Capture the cell that displays the provided text and extract its (x, y) central coordinate. 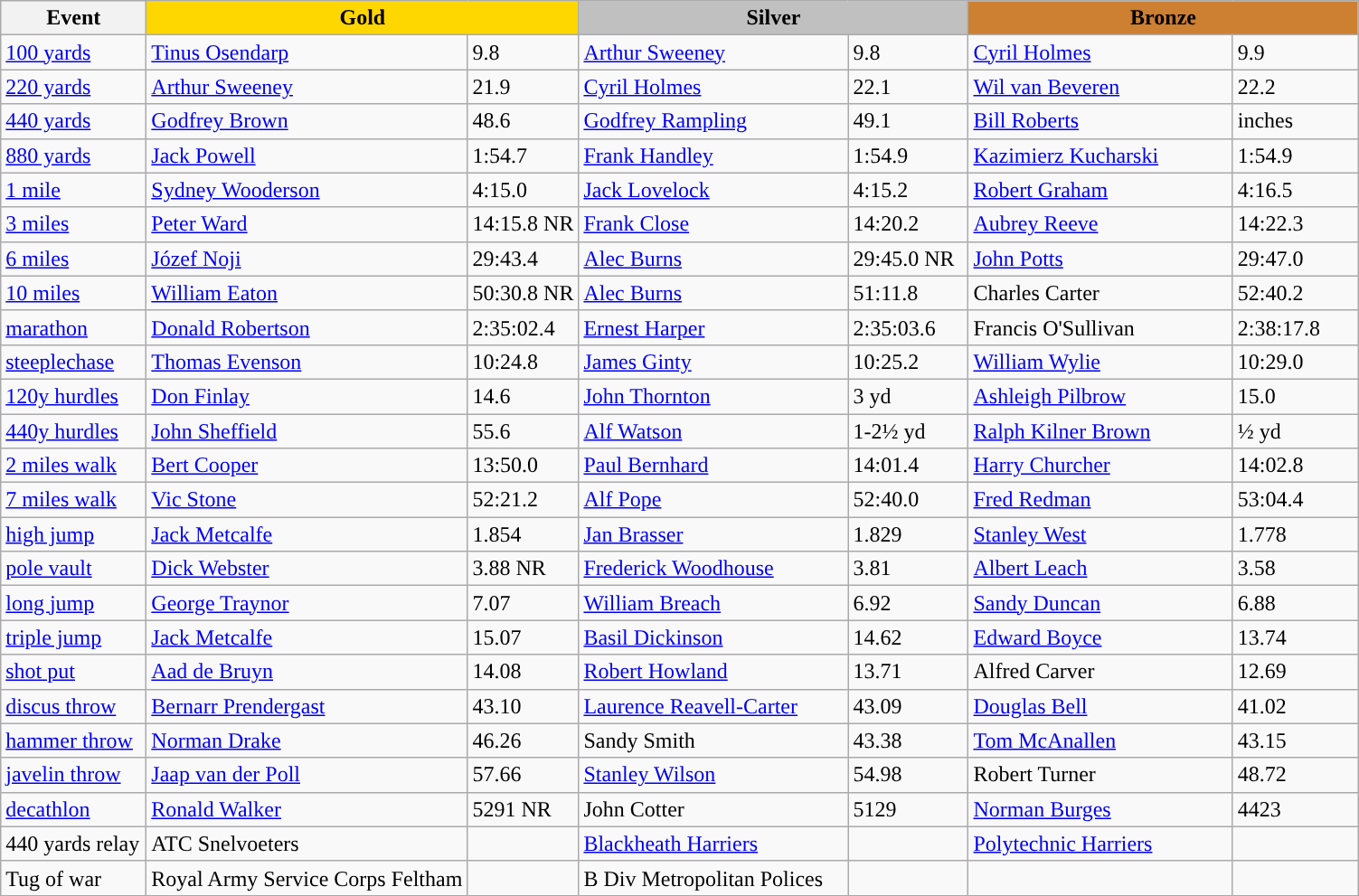
Norman Burges (1100, 809)
Dick Webster (307, 569)
Douglas Bell (1100, 706)
1:54.7 (523, 156)
Royal Army Service Corps Feltham (307, 878)
15.07 (523, 637)
4:15.0 (523, 190)
Ashleigh Pilbrow (1100, 396)
steeplechase (74, 362)
inches (1295, 121)
ATC Snelvoeters (307, 844)
Charles Carter (1100, 293)
1.778 (1295, 534)
B Div Metropolitan Polices (713, 878)
12.69 (1295, 672)
shot put (74, 672)
Harry Churcher (1100, 466)
7.07 (523, 603)
decathlon (74, 809)
Bert Cooper (307, 466)
Alf Pope (713, 500)
Norman Drake (307, 740)
William Wylie (1100, 362)
52:40.0 (908, 500)
2:35:02.4 (523, 327)
41.02 (1295, 706)
Basil Dickinson (713, 637)
Godfrey Rampling (713, 121)
Edward Boyce (1100, 637)
Wil van Beveren (1100, 87)
1-2½ yd (908, 431)
57.66 (523, 775)
Peter Ward (307, 224)
Tom McAnallen (1100, 740)
Paul Bernhard (713, 466)
Sandy Smith (713, 740)
55.6 (523, 431)
29:43.4 (523, 259)
5129 (908, 809)
48.72 (1295, 775)
Don Finlay (307, 396)
880 yards (74, 156)
10 miles (74, 293)
long jump (74, 603)
22.2 (1295, 87)
Jaap van der Poll (307, 775)
9.9 (1295, 52)
15.0 (1295, 396)
Ronald Walker (307, 809)
43.38 (908, 740)
14.6 (523, 396)
51:11.8 (908, 293)
Francis O'Sullivan (1100, 327)
440 yards relay (74, 844)
John Potts (1100, 259)
48.6 (523, 121)
Robert Turner (1100, 775)
54.98 (908, 775)
Stanley West (1100, 534)
7 miles walk (74, 500)
Event (74, 18)
14:01.4 (908, 466)
220 yards (74, 87)
43.10 (523, 706)
Tug of war (74, 878)
Godfrey Brown (307, 121)
Sydney Wooderson (307, 190)
Frederick Woodhouse (713, 569)
Frank Close (713, 224)
440y hurdles (74, 431)
52:21.2 (523, 500)
discus throw (74, 706)
John Thornton (713, 396)
Jack Lovelock (713, 190)
Thomas Evenson (307, 362)
50:30.8 NR (523, 293)
4:16.5 (1295, 190)
Jan Brasser (713, 534)
high jump (74, 534)
120y hurdles (74, 396)
George Traynor (307, 603)
1 mile (74, 190)
6.88 (1295, 603)
53:04.4 (1295, 500)
43.15 (1295, 740)
3.81 (908, 569)
2:38:17.8 (1295, 327)
43.09 (908, 706)
John Cotter (713, 809)
14.08 (523, 672)
Frank Handley (713, 156)
Fred Redman (1100, 500)
14:22.3 (1295, 224)
Tinus Osendarp (307, 52)
5291 NR (523, 809)
29:45.0 NR (908, 259)
pole vault (74, 569)
Donald Robertson (307, 327)
hammer throw (74, 740)
Vic Stone (307, 500)
James Ginty (713, 362)
4:15.2 (908, 190)
Bronze (1163, 18)
13:50.0 (523, 466)
Jack Powell (307, 156)
14:15.8 NR (523, 224)
21.9 (523, 87)
10:24.8 (523, 362)
Józef Noji (307, 259)
Robert Howland (713, 672)
triple jump (74, 637)
6 miles (74, 259)
Albert Leach (1100, 569)
Kazimierz Kucharski (1100, 156)
marathon (74, 327)
Aubrey Reeve (1100, 224)
Silver (774, 18)
William Breach (713, 603)
Gold (363, 18)
6.92 (908, 603)
1.854 (523, 534)
Ralph Kilner Brown (1100, 431)
13.71 (908, 672)
Alf Watson (713, 431)
3.88 NR (523, 569)
Stanley Wilson (713, 775)
Aad de Bruyn (307, 672)
10:29.0 (1295, 362)
Alfred Carver (1100, 672)
2 miles walk (74, 466)
Laurence Reavell-Carter (713, 706)
440 yards (74, 121)
3 yd (908, 396)
Ernest Harper (713, 327)
Polytechnic Harriers (1100, 844)
4423 (1295, 809)
29:47.0 (1295, 259)
10:25.2 (908, 362)
49.1 (908, 121)
46.26 (523, 740)
2:35:03.6 (908, 327)
William Eaton (307, 293)
Bill Roberts (1100, 121)
52:40.2 (1295, 293)
Bernarr Prendergast (307, 706)
Sandy Duncan (1100, 603)
14:02.8 (1295, 466)
½ yd (1295, 431)
Robert Graham (1100, 190)
100 yards (74, 52)
javelin throw (74, 775)
3 miles (74, 224)
14.62 (908, 637)
Blackheath Harriers (713, 844)
22.1 (908, 87)
13.74 (1295, 637)
John Sheffield (307, 431)
3.58 (1295, 569)
1.829 (908, 534)
14:20.2 (908, 224)
